Return (X, Y) of the center of cell containing provided text 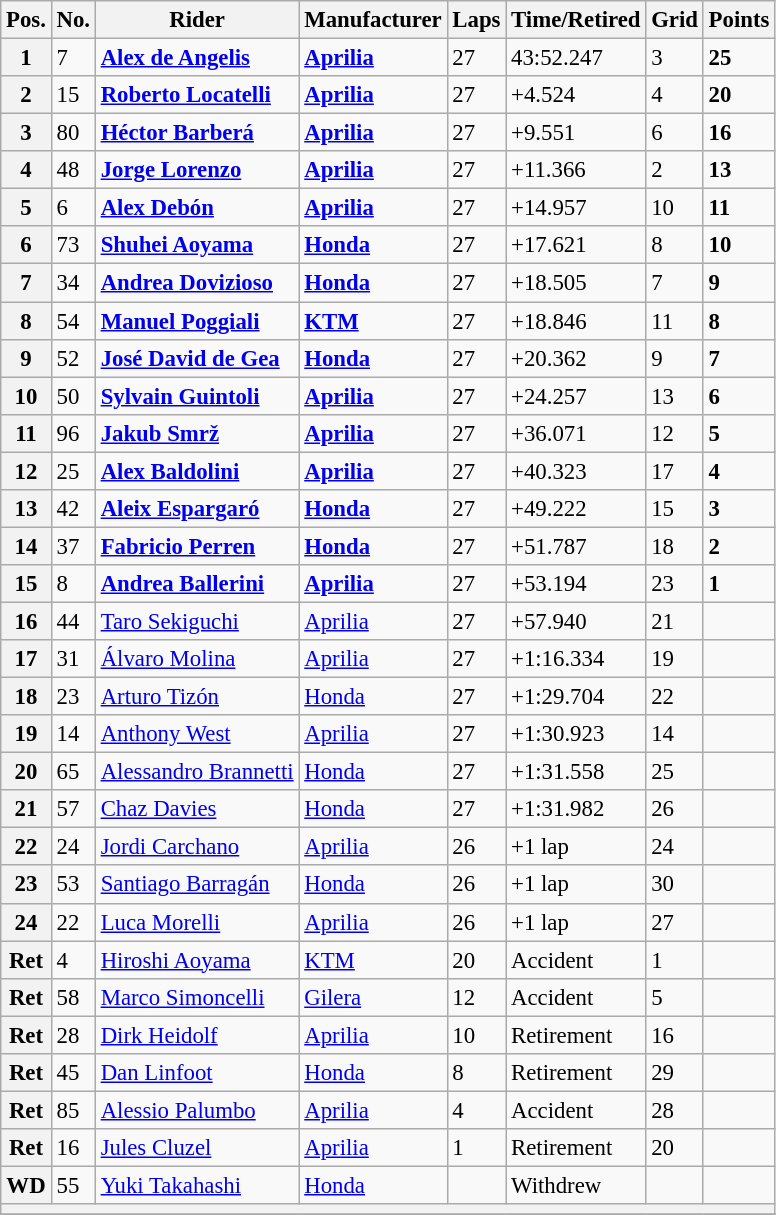
Fabricio Perren (197, 546)
Gilera (373, 997)
+1:31.558 (576, 772)
57 (73, 809)
52 (73, 358)
Time/Retired (576, 20)
Andrea Dovizioso (197, 283)
Roberto Locatelli (197, 95)
Andrea Ballerini (197, 584)
+1:29.704 (576, 697)
+1:16.334 (576, 659)
+1:31.982 (576, 809)
Sylvain Guintoli (197, 396)
+4.524 (576, 95)
30 (674, 885)
+1:30.923 (576, 734)
Anthony West (197, 734)
37 (73, 546)
+36.071 (576, 433)
53 (73, 885)
Points (738, 20)
Alex Debón (197, 208)
Jordi Carchano (197, 847)
Dan Linfoot (197, 1073)
80 (73, 133)
+11.366 (576, 170)
Manuel Poggiali (197, 321)
Aleix Espargaró (197, 509)
Taro Sekiguchi (197, 621)
Luca Morelli (197, 922)
34 (73, 283)
Pos. (26, 20)
José David de Gea (197, 358)
Marco Simoncelli (197, 997)
+18.505 (576, 283)
Arturo Tizón (197, 697)
Rider (197, 20)
Shuhei Aoyama (197, 245)
Hiroshi Aoyama (197, 960)
+9.551 (576, 133)
44 (73, 621)
54 (73, 321)
45 (73, 1073)
Grid (674, 20)
Jorge Lorenzo (197, 170)
73 (73, 245)
43:52.247 (576, 58)
58 (73, 997)
+20.362 (576, 358)
Laps (476, 20)
Alessandro Brannetti (197, 772)
+18.846 (576, 321)
42 (73, 509)
+57.940 (576, 621)
WD (26, 1185)
+53.194 (576, 584)
Álvaro Molina (197, 659)
48 (73, 170)
+17.621 (576, 245)
55 (73, 1185)
Withdrew (576, 1185)
Santiago Barragán (197, 885)
+14.957 (576, 208)
Jakub Smrž (197, 433)
Héctor Barberá (197, 133)
65 (73, 772)
No. (73, 20)
Alex de Angelis (197, 58)
Manufacturer (373, 20)
Jules Cluzel (197, 1148)
Alex Baldolini (197, 471)
31 (73, 659)
29 (674, 1073)
Dirk Heidolf (197, 1035)
+49.222 (576, 509)
Yuki Takahashi (197, 1185)
96 (73, 433)
50 (73, 396)
+40.323 (576, 471)
85 (73, 1110)
+24.257 (576, 396)
Alessio Palumbo (197, 1110)
+51.787 (576, 546)
Chaz Davies (197, 809)
